Provide the [X, Y] coordinate of the cell's center where the given text is located.  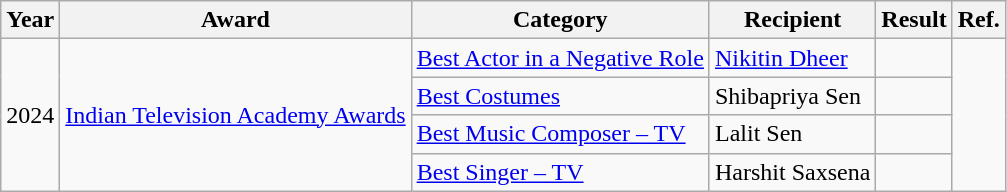
Shibapriya Sen [792, 96]
Harshit Saxsena [792, 172]
Indian Television Academy Awards [236, 115]
Best Singer – TV [560, 172]
Best Actor in a Negative Role [560, 58]
Lalit Sen [792, 134]
2024 [30, 115]
Category [560, 20]
Year [30, 20]
Best Costumes [560, 96]
Result [914, 20]
Ref. [978, 20]
Award [236, 20]
Recipient [792, 20]
Best Music Composer – TV [560, 134]
Nikitin Dheer [792, 58]
